For the text-containing cell, return its midpoint in [X, Y] coordinate format. 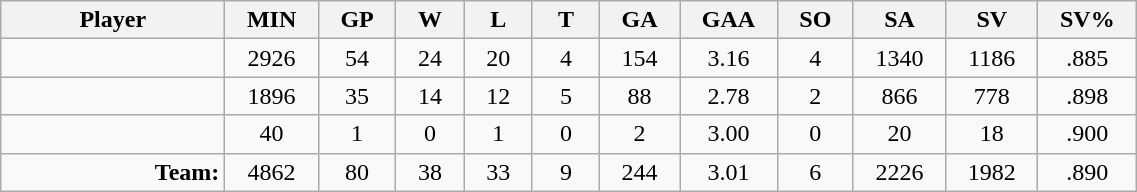
35 [357, 96]
2226 [899, 172]
SV% [1088, 20]
Player [113, 20]
6 [815, 172]
.890 [1088, 172]
5 [566, 96]
1896 [272, 96]
9 [566, 172]
MIN [272, 20]
3.16 [729, 58]
SO [815, 20]
33 [498, 172]
778 [992, 96]
GA [640, 20]
GP [357, 20]
T [566, 20]
2926 [272, 58]
.885 [1088, 58]
L [498, 20]
54 [357, 58]
866 [899, 96]
SA [899, 20]
.898 [1088, 96]
88 [640, 96]
GAA [729, 20]
154 [640, 58]
18 [992, 134]
24 [430, 58]
4862 [272, 172]
W [430, 20]
244 [640, 172]
1186 [992, 58]
3.01 [729, 172]
.900 [1088, 134]
1340 [899, 58]
12 [498, 96]
3.00 [729, 134]
80 [357, 172]
Team: [113, 172]
14 [430, 96]
1982 [992, 172]
40 [272, 134]
SV [992, 20]
2.78 [729, 96]
38 [430, 172]
